Determine the (x, y) coordinate at the center of the cell enclosing the given text.  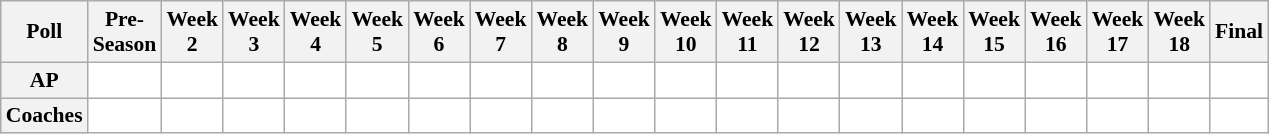
Week15 (994, 32)
Week14 (933, 32)
Week5 (377, 32)
Coaches (44, 116)
Week16 (1056, 32)
Week17 (1118, 32)
Week18 (1179, 32)
AP (44, 80)
Week13 (871, 32)
Week10 (686, 32)
Week9 (624, 32)
Week2 (192, 32)
Week12 (809, 32)
Poll (44, 32)
Final (1239, 32)
Week6 (439, 32)
Week3 (254, 32)
Pre-Season (125, 32)
Week7 (501, 32)
Week8 (562, 32)
Week4 (316, 32)
Week11 (748, 32)
